Capture the cell that displays the provided text and extract its (x, y) central coordinate. 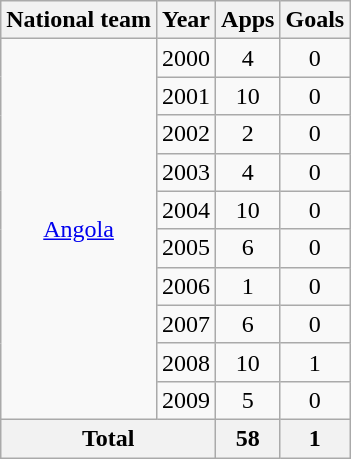
2004 (186, 210)
Total (108, 438)
Apps (248, 20)
National team (79, 20)
2002 (186, 134)
5 (248, 400)
2 (248, 134)
Goals (315, 20)
2003 (186, 172)
58 (248, 438)
2006 (186, 286)
2001 (186, 96)
2005 (186, 248)
Year (186, 20)
2009 (186, 400)
2007 (186, 324)
2000 (186, 58)
Angola (79, 230)
2008 (186, 362)
